Pinpoint the cell where the given text exists, returning its (x, y) midpoint coordinate. 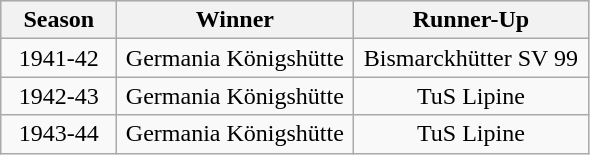
1942-43 (59, 96)
1941-42 (59, 58)
Runner-Up (471, 20)
Season (59, 20)
Bismarckhütter SV 99 (471, 58)
1943-44 (59, 134)
Winner (235, 20)
